Determine the [X, Y] coordinate at the center of the cell enclosing the given text.  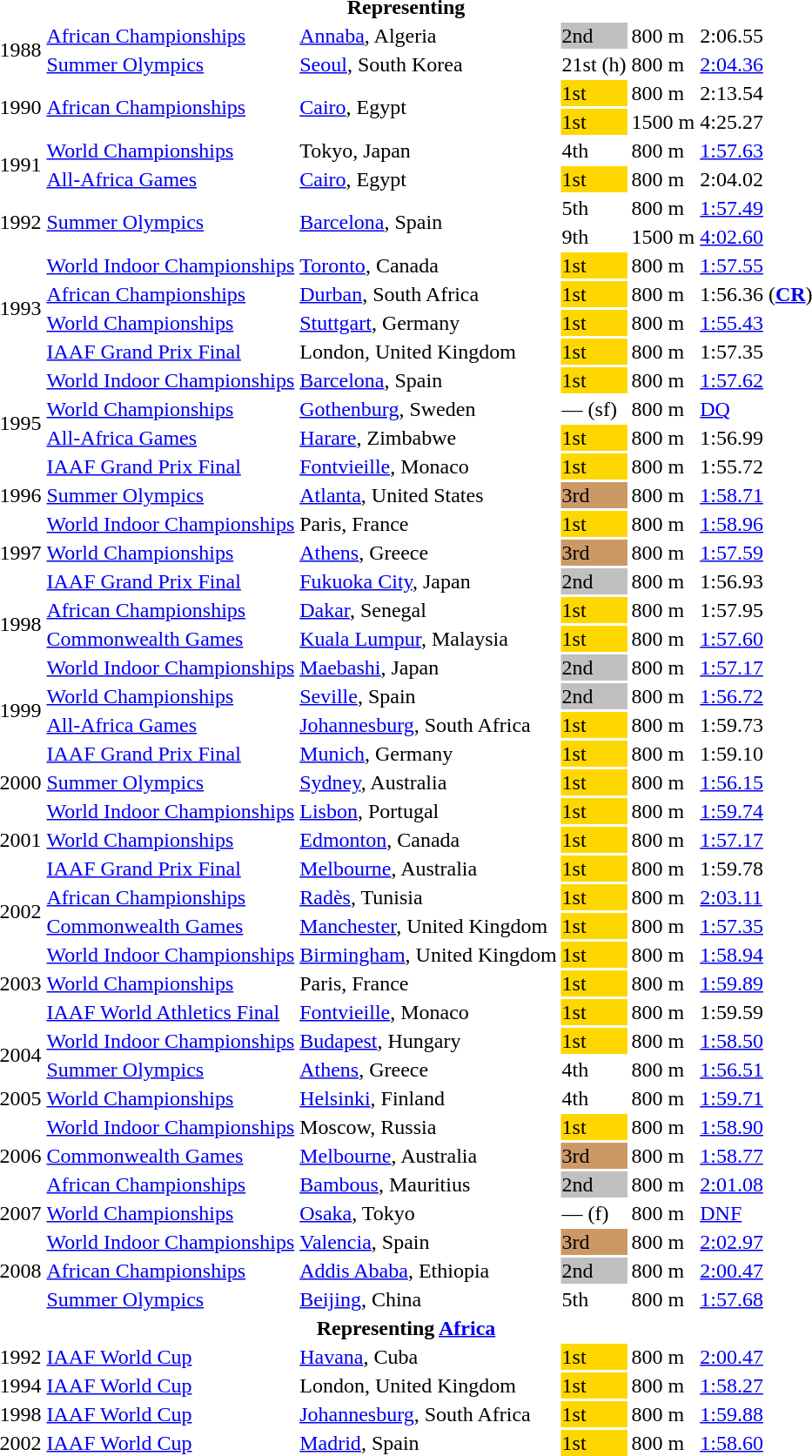
Sydney, Australia [428, 782]
Edmonton, Canada [428, 840]
Durban, South Africa [428, 294]
Kuala Lumpur, Malaysia [428, 639]
Seoul, South Korea [428, 64]
Seville, Spain [428, 696]
Osaka, Tokyo [428, 1213]
Radès, Tunisia [428, 897]
Bambous, Mauritius [428, 1184]
Toronto, Canada [428, 265]
21st (h) [594, 64]
Addis Ababa, Ethiopia [428, 1271]
— (f) [594, 1213]
Annaba, Algeria [428, 36]
IAAF World Athletics Final [171, 1012]
Harare, Zimbabwe [428, 438]
Maebashi, Japan [428, 668]
Havana, Cuba [428, 1357]
Valencia, Spain [428, 1242]
Lisbon, Portugal [428, 811]
Atlanta, United States [428, 495]
Munich, Germany [428, 754]
Fukuoka City, Japan [428, 581]
Helsinki, Finland [428, 1098]
— (sf) [594, 409]
Dakar, Senegal [428, 610]
Stuttgart, Germany [428, 323]
Birmingham, United Kingdom [428, 955]
Budapest, Hungary [428, 1041]
9th [594, 237]
Madrid, Spain [428, 1443]
Moscow, Russia [428, 1127]
Gothenburg, Sweden [428, 409]
Beijing, China [428, 1299]
Manchester, United Kingdom [428, 926]
Tokyo, Japan [428, 151]
